Identify which cell holds the provided text, then report its (x, y) central coordinate. 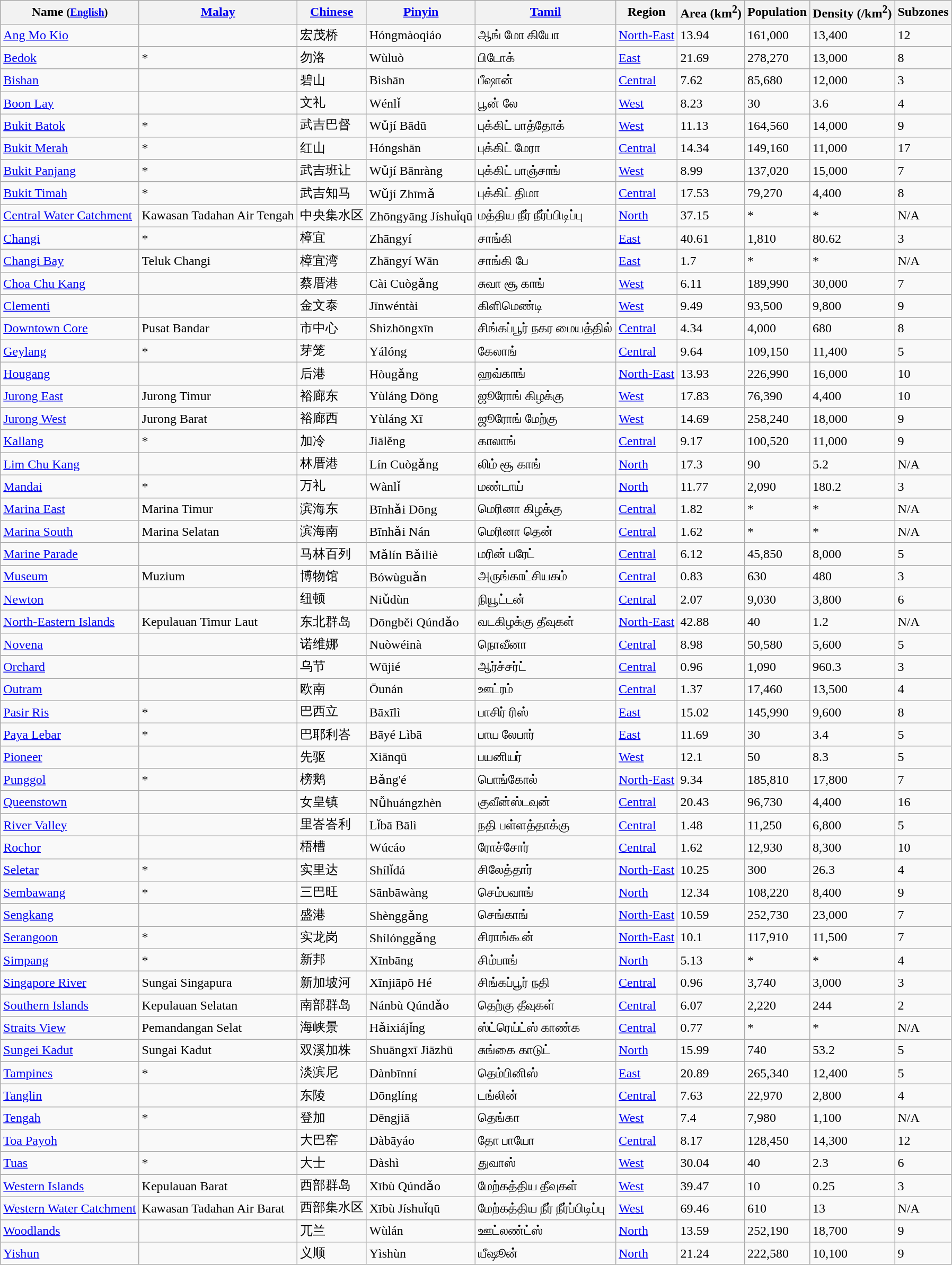
Mandai (70, 486)
Dàshì (421, 1163)
குவீன்ஸ்டவுன் (546, 802)
Xīnbāng (421, 960)
Yùláng Dōng (421, 396)
149,160 (777, 148)
பீஷான் (546, 81)
1.48 (711, 825)
巴耶利峇 (332, 735)
17.83 (711, 396)
50 (777, 757)
1.2 (852, 622)
145,990 (777, 712)
Niǔdùn (421, 599)
宏茂桥 (332, 35)
14,000 (852, 126)
Wànlǐ (421, 486)
தோ பாயோ (546, 1140)
Area (km2) (711, 13)
12,930 (777, 848)
பாசிர் ரிஸ் (546, 712)
புக்கிட் பாத்தோக் (546, 126)
Clementi (70, 306)
0.25 (852, 1186)
Newton (70, 599)
ஹவ்காங் (546, 374)
8,000 (852, 554)
Wénlǐ (421, 103)
137,020 (777, 171)
Queenstown (70, 802)
勿洛 (332, 58)
女皇镇 (332, 802)
16 (923, 802)
10.25 (711, 870)
17.3 (711, 464)
Nǚhuángzhèn (421, 802)
தெற்கு தீவுகள் (546, 1005)
Kallang (70, 441)
River Valley (70, 825)
79,270 (777, 193)
Novena (70, 644)
8.99 (711, 171)
252,730 (777, 915)
10.59 (711, 915)
8.17 (711, 1140)
Cài Cuògǎng (421, 283)
265,340 (777, 1073)
海峡景 (332, 1028)
40.61 (711, 238)
Tamil (546, 13)
Zhāngyí Wān (421, 261)
50,580 (777, 644)
双溪加株 (332, 1050)
புக்கிட் மேரா (546, 148)
Central Water Catchment (70, 216)
Lín Cuògǎng (421, 464)
காலாங் (546, 441)
Dōnglíng (421, 1096)
96,730 (777, 802)
巴西立 (332, 712)
புக்கிட் திமா (546, 193)
Population (777, 13)
樟宜 (332, 238)
1,100 (852, 1118)
大巴窑 (332, 1140)
Pioneer (70, 757)
ஊட்ரம் (546, 690)
9.64 (711, 351)
Sungai Kadut (218, 1050)
நதி பள்ளத்தாக்கு (546, 825)
Lǐbā Bālì (421, 825)
மேற்கத்திய நீர் நீர்ப்பிடிப்பு (546, 1208)
Southern Islands (70, 1005)
Bǎng'é (421, 780)
Paya Lebar (70, 735)
Chinese (332, 13)
武吉班让 (332, 171)
8,400 (852, 892)
9,030 (777, 599)
Bukit Panjang (70, 171)
Hougang (70, 374)
纽顿 (332, 599)
சிலேத்தார் (546, 870)
Wùlán (421, 1231)
11.13 (711, 126)
Xīnjiāpō Hé (421, 983)
Jurong Barat (218, 419)
18,000 (852, 419)
13,400 (852, 35)
15.99 (711, 1050)
226,990 (777, 374)
Bishan (70, 81)
Boon Lay (70, 103)
榜鹅 (332, 780)
Changi (70, 238)
里峇峇利 (332, 825)
117,910 (777, 938)
12,000 (852, 81)
பூன் லே (546, 103)
Western Water Catchment (70, 1208)
1,810 (777, 238)
Tuas (70, 1163)
Jurong Timur (218, 396)
Dōngběi Qúndǎo (421, 622)
20.43 (711, 802)
马林百列 (332, 554)
Marine Parade (70, 554)
Nánbù Qúndǎo (421, 1005)
Downtown Core (70, 329)
Zhōngyāng Jíshuǐqū (421, 216)
12.34 (711, 892)
Choa Chu Kang (70, 283)
4,000 (777, 329)
兀兰 (332, 1231)
3,800 (852, 599)
Dànbīnní (421, 1073)
Bukit Batok (70, 126)
Hóngshān (421, 148)
53.2 (852, 1050)
Yishun (70, 1254)
淡滨尼 (332, 1073)
12.1 (711, 757)
நியூட்டன் (546, 599)
盛港 (332, 915)
Zhāngyí (421, 238)
Shílǐdá (421, 870)
3,740 (777, 983)
Bāxīlì (421, 712)
Singapore River (70, 983)
90 (777, 464)
Shílónggǎng (421, 938)
தெம்பினிஸ் (546, 1073)
9,600 (852, 712)
ரோச்சோர் (546, 848)
பிடோக் (546, 58)
Wúcáo (421, 848)
480 (852, 577)
Jurong East (70, 396)
Serangoon (70, 938)
7.63 (711, 1096)
மெரினா தென் (546, 532)
Wūjié (421, 667)
Museum (70, 577)
Marina Selatan (218, 532)
100,520 (777, 441)
128,450 (777, 1140)
裕廊西 (332, 419)
Rochor (70, 848)
0.77 (711, 1028)
26.3 (852, 870)
ஸ்ட்ரெய்ட்ஸ் காண்க (546, 1028)
680 (852, 329)
39.47 (711, 1186)
740 (777, 1050)
Ōunán (421, 690)
Changi Bay (70, 261)
சிங்கப்பூர் நதி (546, 983)
实里达 (332, 870)
சுங்கை காடுட் (546, 1050)
Marina Timur (218, 509)
Yálóng (421, 351)
சுவா சூ காங் (546, 283)
185,810 (777, 780)
西部集水区 (332, 1208)
யீஷூன் (546, 1254)
நொவீனா (546, 644)
6,800 (852, 825)
7.62 (711, 81)
Toa Payoh (70, 1140)
76,390 (777, 396)
கிளிமெண்டி (546, 306)
新邦 (332, 960)
5.2 (852, 464)
9.49 (711, 306)
222,580 (777, 1254)
North-Eastern Islands (70, 622)
109,150 (777, 351)
Wǔjí Bādū (421, 126)
சிம்பாங் (546, 960)
960.3 (852, 667)
செங்காங் (546, 915)
诺维娜 (332, 644)
9,800 (852, 306)
Bukit Timah (70, 193)
Hòugǎng (421, 374)
2.3 (852, 1163)
Wǔjí Bānràng (421, 171)
630 (777, 577)
Yùláng Xī (421, 419)
0.83 (711, 577)
13,500 (852, 690)
Xiānqū (421, 757)
11,400 (852, 351)
Bīnhǎi Nán (421, 532)
Name (English) (70, 13)
Hǎixiájǐng (421, 1028)
红山 (332, 148)
10,100 (852, 1254)
Muzium (218, 577)
சாங்கி பே (546, 261)
Shìzhōngxīn (421, 329)
义顺 (332, 1254)
Punggol (70, 780)
3,000 (852, 983)
Malay (218, 13)
6.11 (711, 283)
108,220 (777, 892)
Mǎlín Bǎiliè (421, 554)
மண்டாய் (546, 486)
Pusat Bandar (218, 329)
登加 (332, 1118)
Simpang (70, 960)
2,090 (777, 486)
Hóngmàoqiáo (421, 35)
லிம் சூ காங் (546, 464)
Pasir Ris (70, 712)
2 (923, 1005)
Ang Mo Kio (70, 35)
6.12 (711, 554)
东陵 (332, 1096)
சிங்கப்பூர் நகர மையத்தில் (546, 329)
Wǔjí Zhīmǎ (421, 193)
乌节 (332, 667)
6.07 (711, 1005)
161,000 (777, 35)
பயனியர் (546, 757)
Region (646, 13)
Seletar (70, 870)
9.34 (711, 780)
7.4 (711, 1118)
Nuòwéinà (421, 644)
11.77 (711, 486)
செம்பவாங் (546, 892)
7,980 (777, 1118)
244 (852, 1005)
Sungai Singapura (218, 983)
8,300 (852, 848)
தெங்கா (546, 1118)
30.04 (711, 1163)
先驱 (332, 757)
சிராங்கூன் (546, 938)
Tampines (70, 1073)
10.1 (711, 938)
Shuāngxī Jiāzhū (421, 1050)
1,090 (777, 667)
டங்லின் (546, 1096)
மத்திய நீர் நீர்ப்பிடிப்பு (546, 216)
Marina South (70, 532)
8.3 (852, 757)
Bīnhǎi Dōng (421, 509)
85,680 (777, 81)
9.17 (711, 441)
அருங்காட்சியகம் (546, 577)
1.7 (711, 261)
三巴旺 (332, 892)
2.07 (711, 599)
欧南 (332, 690)
碧山 (332, 81)
22,970 (777, 1096)
11,250 (777, 825)
Kawasan Tadahan Air Barat (218, 1208)
Wùluò (421, 58)
樟宜湾 (332, 261)
12,400 (852, 1073)
3.6 (852, 103)
Kepulauan Barat (218, 1186)
Pemandangan Selat (218, 1028)
278,270 (777, 58)
13.59 (711, 1231)
Xībù Qúndǎo (421, 1186)
17.53 (711, 193)
14,300 (852, 1140)
45,850 (777, 554)
Jurong West (70, 419)
18,700 (852, 1231)
11,500 (852, 938)
Geylang (70, 351)
69.46 (711, 1208)
புக்கிட் பாஞ்சாங் (546, 171)
武吉巴督 (332, 126)
மரின் பரேட் (546, 554)
14.34 (711, 148)
Sungei Kadut (70, 1050)
Shènggǎng (421, 915)
17,460 (777, 690)
மேற்கத்திய தீவுகள் (546, 1186)
Sānbāwàng (421, 892)
21.24 (711, 1254)
Lim Chu Kang (70, 464)
252,190 (777, 1231)
市中心 (332, 329)
新加坡河 (332, 983)
Subzones (923, 13)
189,990 (777, 283)
Bukit Merah (70, 148)
实龙岗 (332, 938)
42.88 (711, 622)
258,240 (777, 419)
梧槽 (332, 848)
சாங்கி (546, 238)
Tengah (70, 1118)
ஆங் மோ கியோ (546, 35)
Yìshùn (421, 1254)
Orchard (70, 667)
80.62 (852, 238)
Kawasan Tadahan Air Tengah (218, 216)
裕廊东 (332, 396)
Kepulauan Timur Laut (218, 622)
文礼 (332, 103)
Tanglin (70, 1096)
Sengkang (70, 915)
后港 (332, 374)
3.4 (852, 735)
东北群岛 (332, 622)
30,000 (852, 283)
13.93 (711, 374)
南部群岛 (332, 1005)
Xībù Jíshuǐqū (421, 1208)
37.15 (711, 216)
Woodlands (70, 1231)
Dàbāyáo (421, 1140)
20.89 (711, 1073)
ஜூரோங் கிழக்கு (546, 396)
15,000 (852, 171)
300 (777, 870)
Marina East (70, 509)
17 (923, 148)
Straits View (70, 1028)
13,000 (852, 58)
14.69 (711, 419)
5,600 (852, 644)
8.23 (711, 103)
ஆர்ச்சர்ட் (546, 667)
1.37 (711, 690)
中央集水区 (332, 216)
11.69 (711, 735)
Jīnwéntài (421, 306)
21.69 (711, 58)
துவாஸ் (546, 1163)
滨海东 (332, 509)
Bedok (70, 58)
滨海南 (332, 532)
Teluk Changi (218, 261)
加冷 (332, 441)
8.98 (711, 644)
蔡厝港 (332, 283)
Dēngjiā (421, 1118)
பொங்கோல் (546, 780)
Density (/km2) (852, 13)
1.82 (711, 509)
Kepulauan Selatan (218, 1005)
4.34 (711, 329)
大士 (332, 1163)
மெரினா கிழக்கு (546, 509)
180.2 (852, 486)
Outram (70, 690)
ஊட்லண்ட்ஸ் (546, 1231)
Jiālěng (421, 441)
15.02 (711, 712)
5.13 (711, 960)
23,000 (852, 915)
2,800 (852, 1096)
Western Islands (70, 1186)
ஜூரோங் மேற்கு (546, 419)
வடகிழக்கு தீவுகள் (546, 622)
164,560 (777, 126)
13 (852, 1208)
万礼 (332, 486)
93,500 (777, 306)
பாய லேபார் (546, 735)
西部群岛 (332, 1186)
武吉知马 (332, 193)
Sembawang (70, 892)
林厝港 (332, 464)
Bìshān (421, 81)
Bówùguǎn (421, 577)
13.94 (711, 35)
Bāyé Lìbā (421, 735)
金文泰 (332, 306)
கேலாங் (546, 351)
Pinyin (421, 13)
博物馆 (332, 577)
2,220 (777, 1005)
芽笼 (332, 351)
610 (777, 1208)
17,800 (852, 780)
16,000 (852, 374)
